Provide the (X, Y) coordinate of the cell's center where the given text is located.  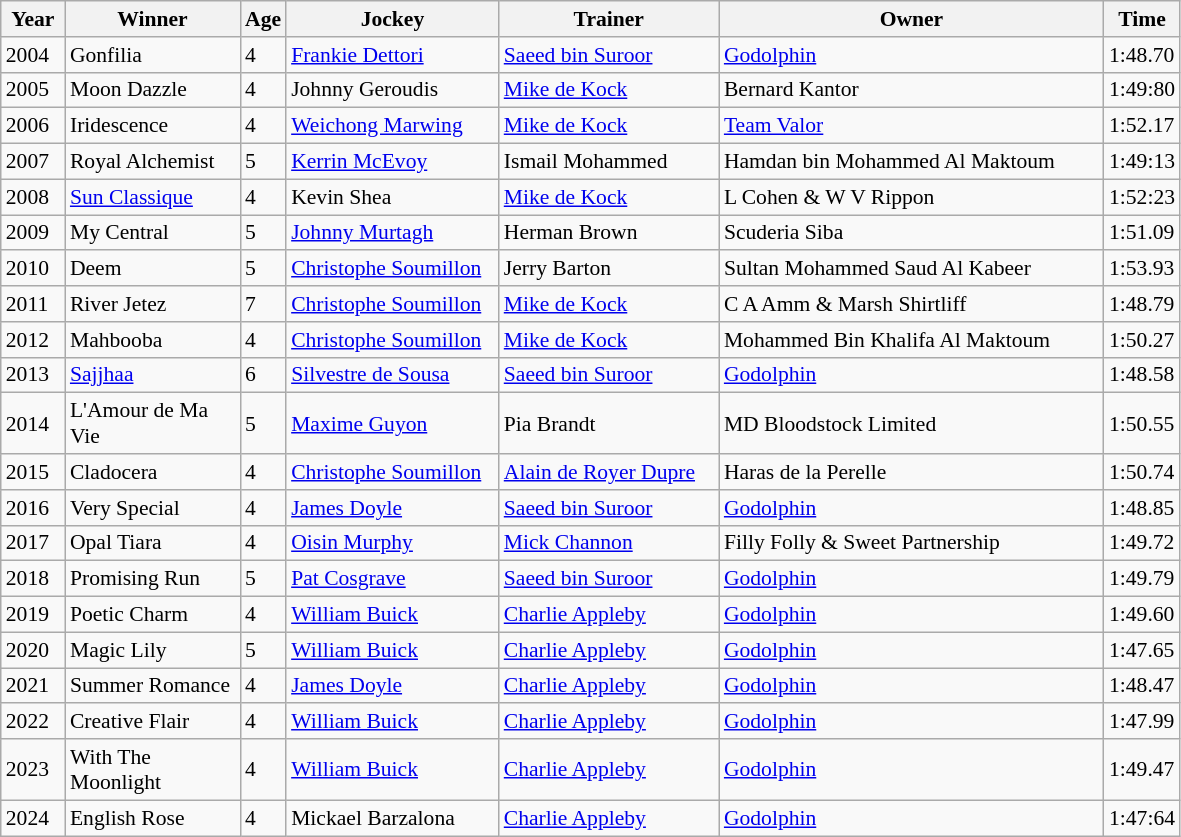
1:49:13 (1142, 162)
MD Bloodstock Limited (912, 424)
Scuderia Siba (912, 233)
1:50.74 (1142, 472)
6 (263, 375)
Herman Brown (609, 233)
English Rose (152, 818)
River Jetez (152, 304)
Year (33, 19)
1:49.72 (1142, 543)
Ismail Mohammed (609, 162)
Sajjhaa (152, 375)
1:52:23 (1142, 197)
Oisin Murphy (392, 543)
2019 (33, 615)
L'Amour de Ma Vie (152, 424)
7 (263, 304)
Mohammed Bin Khalifa Al Maktoum (912, 340)
Owner (912, 19)
1:47.65 (1142, 650)
1:47:64 (1142, 818)
Trainer (609, 19)
Bernard Kantor (912, 90)
2021 (33, 686)
Opal Tiara (152, 543)
Mahbooba (152, 340)
2013 (33, 375)
Jockey (392, 19)
Kevin Shea (392, 197)
Time (1142, 19)
Deem (152, 269)
Magic Lily (152, 650)
Iridescence (152, 126)
2023 (33, 770)
Jerry Barton (609, 269)
Creative Flair (152, 722)
2014 (33, 424)
Alain de Royer Dupre (609, 472)
2004 (33, 55)
Very Special (152, 508)
Promising Run (152, 579)
Frankie Dettori (392, 55)
Pat Cosgrave (392, 579)
1:48.58 (1142, 375)
Mick Channon (609, 543)
Sun Classique (152, 197)
1:48.79 (1142, 304)
Filly Folly & Sweet Partnership (912, 543)
Summer Romance (152, 686)
2022 (33, 722)
Cladocera (152, 472)
2007 (33, 162)
2012 (33, 340)
My Central (152, 233)
2016 (33, 508)
C A Amm & Marsh Shirtliff (912, 304)
2011 (33, 304)
1:50.27 (1142, 340)
Sultan Mohammed Saud Al Kabeer (912, 269)
2006 (33, 126)
Haras de la Perelle (912, 472)
1:53.93 (1142, 269)
1:52.17 (1142, 126)
Poetic Charm (152, 615)
1:49:80 (1142, 90)
1:49.47 (1142, 770)
2009 (33, 233)
Age (263, 19)
Johnny Murtagh (392, 233)
2010 (33, 269)
L Cohen & W V Rippon (912, 197)
1:48.85 (1142, 508)
1:47.99 (1142, 722)
Moon Dazzle (152, 90)
1:48.47 (1142, 686)
Winner (152, 19)
1:49.60 (1142, 615)
Pia Brandt (609, 424)
2008 (33, 197)
Kerrin McEvoy (392, 162)
Johnny Geroudis (392, 90)
2024 (33, 818)
1:50.55 (1142, 424)
2015 (33, 472)
2018 (33, 579)
Royal Alchemist (152, 162)
Maxime Guyon (392, 424)
2005 (33, 90)
Gonfilia (152, 55)
1:49.79 (1142, 579)
Weichong Marwing (392, 126)
1:48.70 (1142, 55)
Silvestre de Sousa (392, 375)
1:51.09 (1142, 233)
Team Valor (912, 126)
With The Moonlight (152, 770)
Mickael Barzalona (392, 818)
Hamdan bin Mohammed Al Maktoum (912, 162)
2017 (33, 543)
2020 (33, 650)
